Return [X, Y] of the center of cell containing provided text 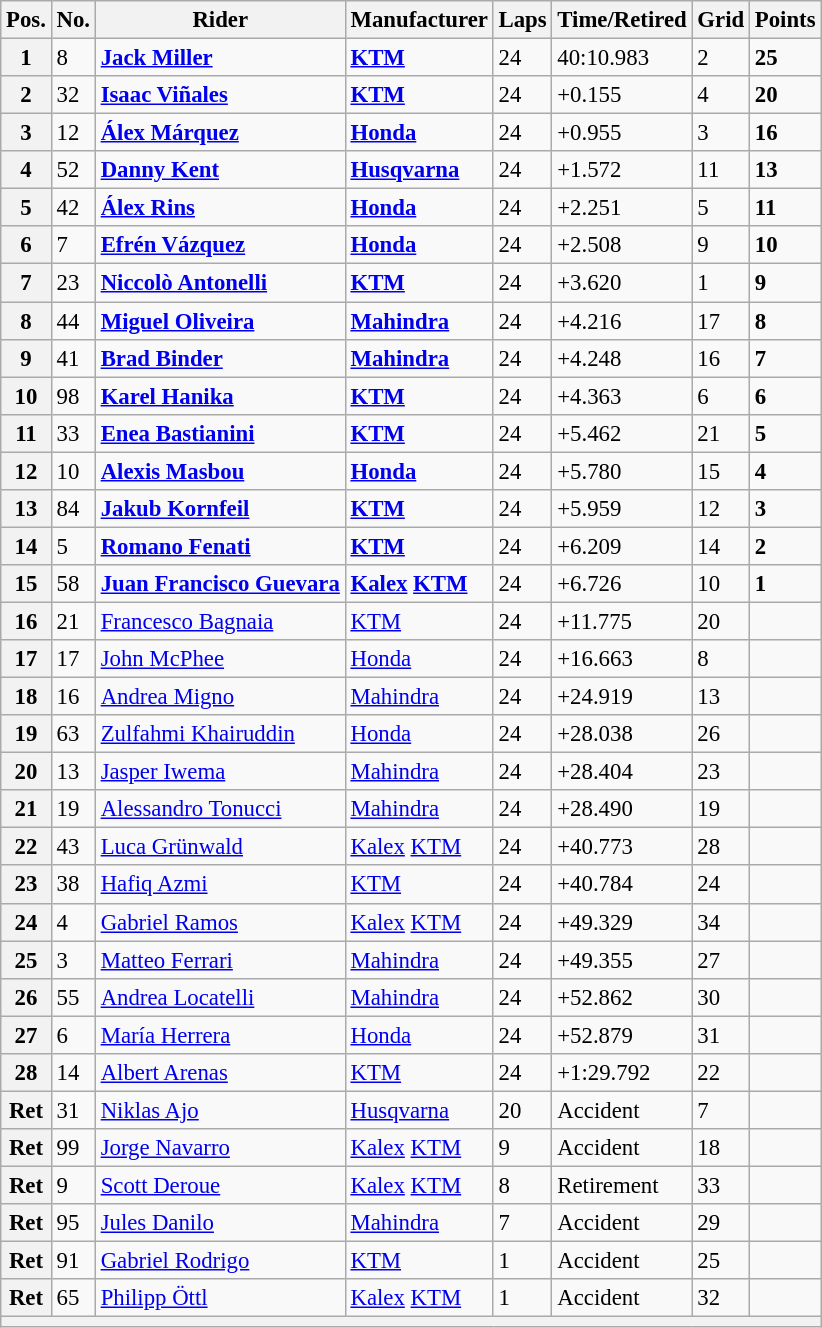
63 [73, 734]
+5.780 [622, 471]
Jack Miller [220, 58]
29 [720, 1223]
Danny Kent [220, 170]
+28.404 [622, 772]
+3.620 [622, 283]
+11.775 [622, 621]
Manufacturer [419, 20]
+0.955 [622, 133]
+5.959 [622, 509]
+28.038 [622, 734]
99 [73, 1148]
+6.209 [622, 546]
María Herrera [220, 1035]
Isaac Viñales [220, 95]
Álex Márquez [220, 133]
Matteo Ferrari [220, 960]
Miguel Oliveira [220, 321]
John McPhee [220, 659]
Jules Danilo [220, 1223]
41 [73, 358]
Pos. [26, 20]
+52.879 [622, 1035]
Niccolò Antonelli [220, 283]
+5.462 [622, 433]
+2.508 [622, 245]
+16.663 [622, 659]
Scott Deroue [220, 1185]
Zulfahmi Khairuddin [220, 734]
+49.329 [622, 922]
Andrea Locatelli [220, 997]
Jakub Kornfeil [220, 509]
Karel Hanika [220, 396]
Time/Retired [622, 20]
+4.363 [622, 396]
+1.572 [622, 170]
+0.155 [622, 95]
Albert Arenas [220, 1073]
Gabriel Rodrigo [220, 1261]
Juan Francisco Guevara [220, 584]
Laps [522, 20]
84 [73, 509]
65 [73, 1298]
+40.784 [622, 885]
42 [73, 208]
+28.490 [622, 809]
40:10.983 [622, 58]
+52.862 [622, 997]
+4.216 [622, 321]
+4.248 [622, 358]
+24.919 [622, 697]
55 [73, 997]
Jorge Navarro [220, 1148]
Jasper Iwema [220, 772]
30 [720, 997]
Alexis Masbou [220, 471]
Andrea Migno [220, 697]
44 [73, 321]
Gabriel Ramos [220, 922]
Efrén Vázquez [220, 245]
Grid [720, 20]
Points [786, 20]
Alessandro Tonucci [220, 809]
Philipp Öttl [220, 1298]
Álex Rins [220, 208]
Enea Bastianini [220, 433]
+2.251 [622, 208]
Niklas Ajo [220, 1110]
98 [73, 396]
Rider [220, 20]
91 [73, 1261]
Francesco Bagnaia [220, 621]
Hafiq Azmi [220, 885]
+40.773 [622, 847]
Romano Fenati [220, 546]
No. [73, 20]
Brad Binder [220, 358]
Retirement [622, 1185]
+49.355 [622, 960]
95 [73, 1223]
38 [73, 885]
+1:29.792 [622, 1073]
+6.726 [622, 584]
52 [73, 170]
34 [720, 922]
Luca Grünwald [220, 847]
43 [73, 847]
58 [73, 584]
